Find where the given text appears and provide that cell's center as [x, y] coordinate. 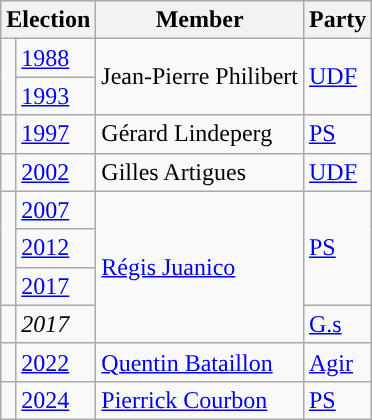
Member [200, 20]
2022 [56, 362]
1997 [56, 134]
Quentin Bataillon [200, 362]
Gilles Artigues [200, 172]
G.s [337, 324]
Party [337, 20]
Régis Juanico [200, 267]
1993 [56, 96]
Gérard Lindeperg [200, 134]
2012 [56, 248]
Pierrick Courbon [200, 400]
Jean-Pierre Philibert [200, 77]
2002 [56, 172]
Agir [337, 362]
Election [48, 20]
2024 [56, 400]
1988 [56, 58]
2007 [56, 210]
